Provide the (x, y) coordinate of the cell's center where the given text is located.  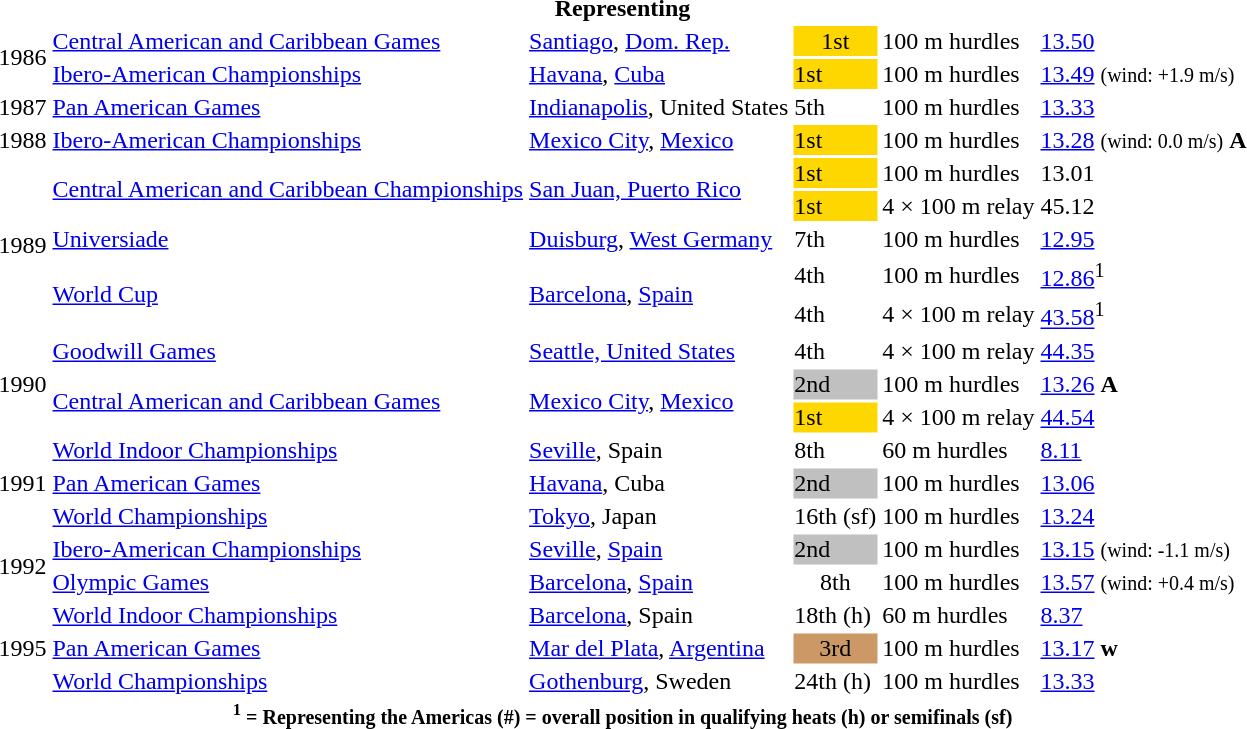
Seattle, United States (659, 351)
Central American and Caribbean Championships (288, 190)
18th (h) (836, 615)
Mar del Plata, Argentina (659, 648)
Duisburg, West Germany (659, 239)
Santiago, Dom. Rep. (659, 41)
World Cup (288, 295)
Universiade (288, 239)
Olympic Games (288, 582)
3rd (836, 648)
Gothenburg, Sweden (659, 681)
5th (836, 107)
Goodwill Games (288, 351)
7th (836, 239)
Tokyo, Japan (659, 516)
24th (h) (836, 681)
San Juan, Puerto Rico (659, 190)
16th (sf) (836, 516)
Indianapolis, United States (659, 107)
